From the cell containing the given text, extract its center point as [x, y] coordinate. 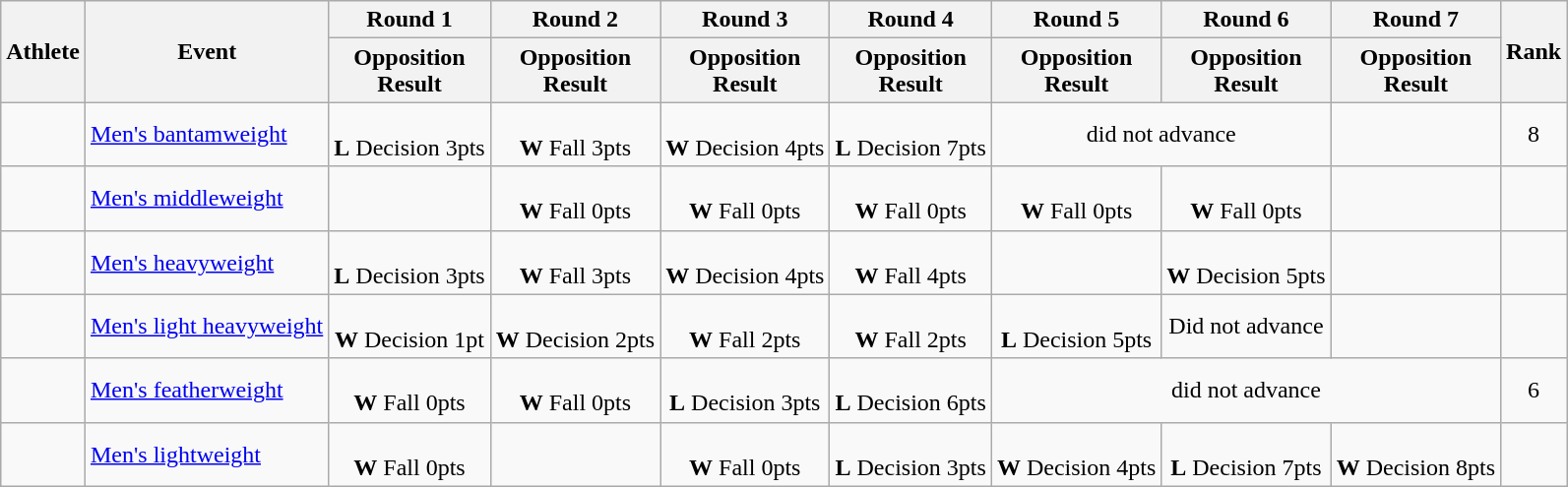
Men's bantamweight [207, 134]
L Decision 5pts [1076, 327]
Men's light heavyweight [207, 327]
W Fall 4pts [910, 262]
Athlete [43, 51]
W Decision 1pt [409, 327]
Round 2 [575, 20]
8 [1534, 134]
Round 1 [409, 20]
Men's featherweight [207, 390]
Rank [1534, 51]
Round 4 [910, 20]
Men's middleweight [207, 199]
Round 5 [1076, 20]
W Decision 2pts [575, 327]
W Decision 8pts [1415, 455]
Round 7 [1415, 20]
Round 6 [1246, 20]
L Decision 6pts [910, 390]
6 [1534, 390]
Did not advance [1246, 327]
Event [207, 51]
Men's heavyweight [207, 262]
Men's lightweight [207, 455]
W Decision 5pts [1246, 262]
Round 3 [745, 20]
